Extract the (x, y) coordinate from the center of the cell holding the provided text.  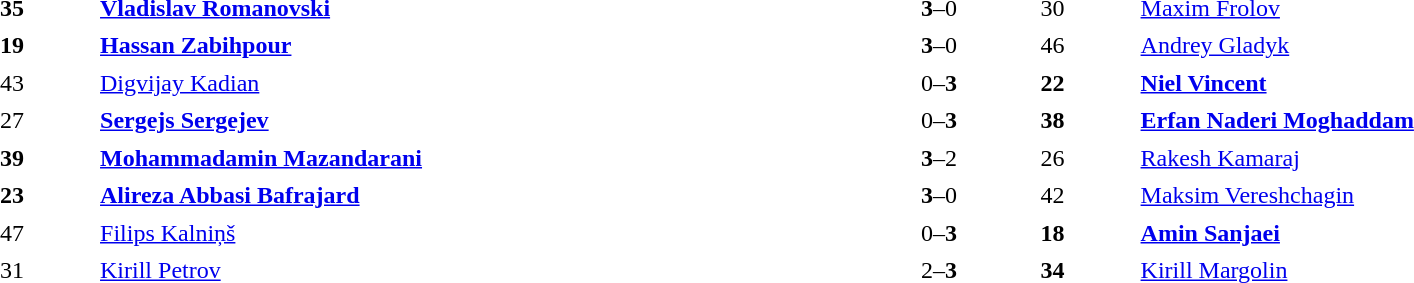
42 (1086, 195)
Digvijay Kadian (469, 83)
Alireza Abbasi Bafrajard (469, 195)
46 (1086, 45)
22 (1086, 83)
Sergejs Sergejev (469, 121)
38 (1086, 121)
3–2 (938, 158)
Hassan Zabihpour (469, 45)
18 (1086, 233)
26 (1086, 158)
Mohammadamin Mazandarani (469, 158)
Filips Kalniņš (469, 233)
